Identify which cell holds the provided text, then report its [X, Y] central coordinate. 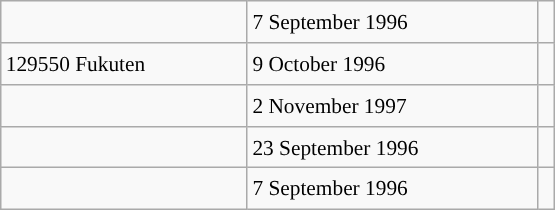
23 September 1996 [392, 147]
2 November 1997 [392, 105]
129550 Fukuten [124, 64]
9 October 1996 [392, 64]
